Return the (X, Y) coordinate for the center point of the cell that contains the specified text.  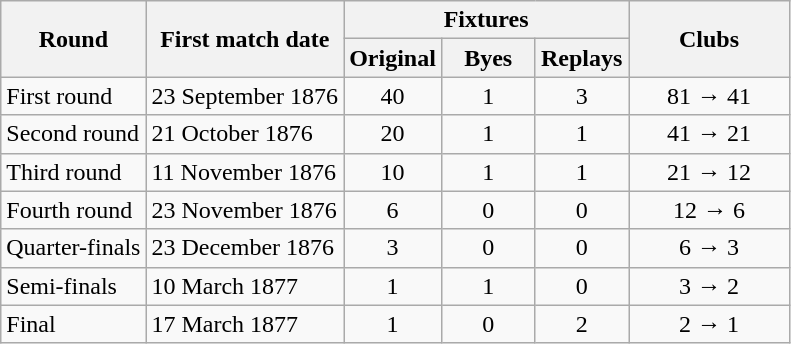
First round (74, 96)
6 → 3 (708, 248)
10 March 1877 (245, 286)
Replays (582, 58)
11 November 1876 (245, 172)
20 (393, 134)
Byes (488, 58)
41 → 21 (708, 134)
Original (393, 58)
2 → 1 (708, 324)
23 November 1876 (245, 210)
2 (582, 324)
Fixtures (486, 20)
23 December 1876 (245, 248)
21 → 12 (708, 172)
Third round (74, 172)
Quarter-finals (74, 248)
3 → 2 (708, 286)
21 October 1876 (245, 134)
Second round (74, 134)
Final (74, 324)
23 September 1876 (245, 96)
81 → 41 (708, 96)
17 March 1877 (245, 324)
40 (393, 96)
Clubs (708, 39)
12 → 6 (708, 210)
6 (393, 210)
Round (74, 39)
Fourth round (74, 210)
Semi-finals (74, 286)
First match date (245, 39)
10 (393, 172)
